Extract the (X, Y) coordinate from the center of the cell holding the provided text.  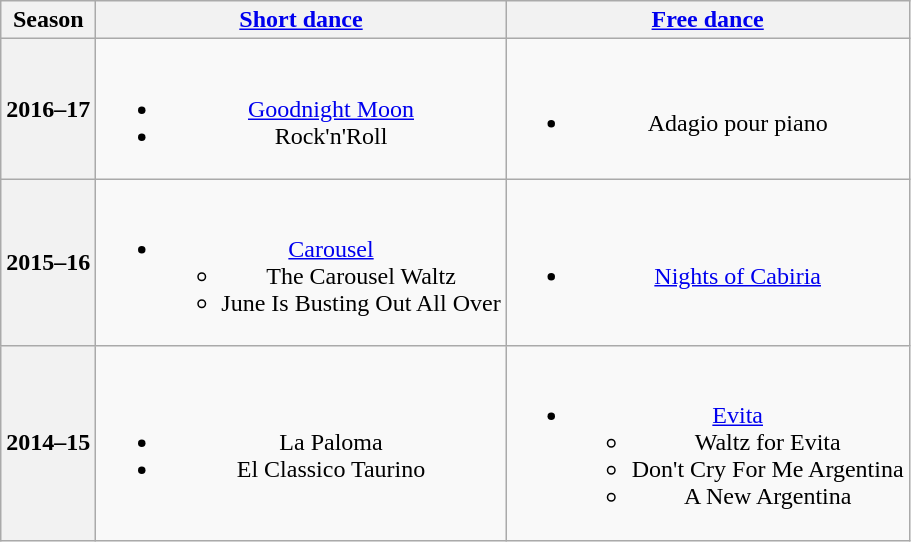
La Paloma El Classico Taurino (301, 443)
Short dance (301, 20)
2014–15 (48, 443)
2015–16 (48, 262)
CarouselThe Carousel WaltzJune Is Busting Out All Over (301, 262)
Adagio pour piano (708, 109)
Nights of Cabiria (708, 262)
2016–17 (48, 109)
Evita Waltz for EvitaDon't Cry For Me ArgentinaA New Argentina (708, 443)
Goodnight Moon Rock'n'Roll (301, 109)
Season (48, 20)
Free dance (708, 20)
